Detect which cell encompasses the target text, then output its (X, Y) center coordinate. 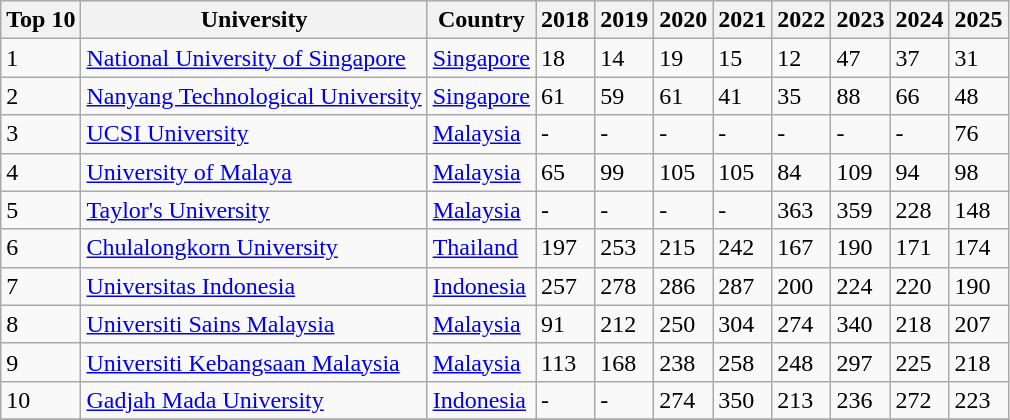
220 (920, 286)
2021 (742, 20)
225 (920, 362)
224 (860, 286)
Nanyang Technological University (254, 96)
65 (566, 172)
3 (41, 134)
171 (920, 248)
59 (624, 96)
Country (481, 20)
15 (742, 58)
National University of Singapore (254, 58)
1 (41, 58)
Thailand (481, 248)
76 (978, 134)
2024 (920, 20)
48 (978, 96)
Gadjah Mada University (254, 400)
287 (742, 286)
207 (978, 324)
6 (41, 248)
174 (978, 248)
Chulalongkorn University (254, 248)
2025 (978, 20)
253 (624, 248)
297 (860, 362)
University (254, 20)
109 (860, 172)
99 (624, 172)
2018 (566, 20)
212 (624, 324)
197 (566, 248)
168 (624, 362)
272 (920, 400)
148 (978, 210)
257 (566, 286)
14 (624, 58)
359 (860, 210)
304 (742, 324)
66 (920, 96)
2022 (802, 20)
213 (802, 400)
4 (41, 172)
Universitas Indonesia (254, 286)
228 (920, 210)
19 (684, 58)
5 (41, 210)
47 (860, 58)
2020 (684, 20)
223 (978, 400)
200 (802, 286)
10 (41, 400)
2 (41, 96)
2023 (860, 20)
91 (566, 324)
12 (802, 58)
9 (41, 362)
236 (860, 400)
215 (684, 248)
Universiti Kebangsaan Malaysia (254, 362)
98 (978, 172)
94 (920, 172)
88 (860, 96)
167 (802, 248)
286 (684, 286)
242 (742, 248)
University of Malaya (254, 172)
Top 10 (41, 20)
278 (624, 286)
UCSI University (254, 134)
18 (566, 58)
7 (41, 286)
Taylor's University (254, 210)
37 (920, 58)
2019 (624, 20)
248 (802, 362)
340 (860, 324)
113 (566, 362)
250 (684, 324)
Universiti Sains Malaysia (254, 324)
8 (41, 324)
84 (802, 172)
363 (802, 210)
258 (742, 362)
238 (684, 362)
41 (742, 96)
35 (802, 96)
31 (978, 58)
350 (742, 400)
